Return (x, y) of the center of cell containing provided text 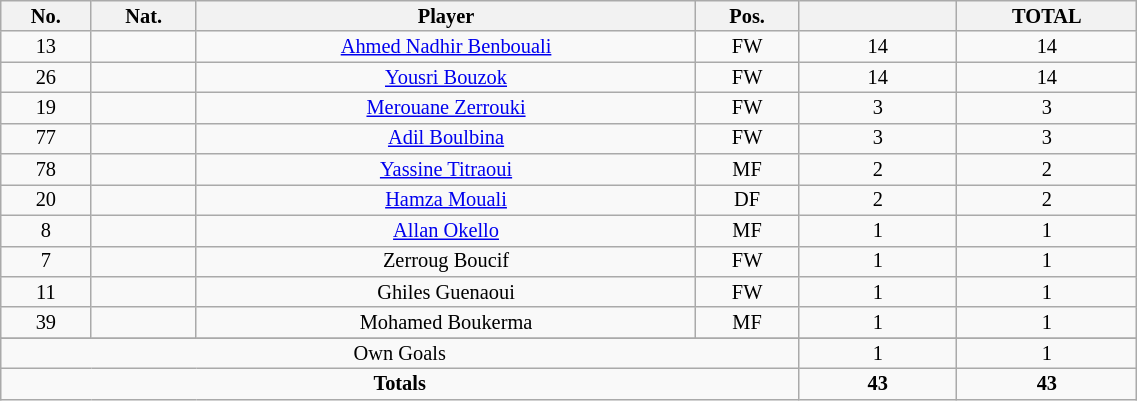
26 (46, 78)
Allan Okello (446, 230)
Player (446, 16)
11 (46, 292)
39 (46, 322)
20 (46, 200)
Zerroug Boucif (446, 262)
Merouane Zerrouki (446, 108)
7 (46, 262)
Pos. (748, 16)
77 (46, 138)
Own Goals (400, 354)
Hamza Mouali (446, 200)
Totals (400, 384)
DF (748, 200)
Mohamed Boukerma (446, 322)
TOTAL (1047, 16)
Ghiles Guenaoui (446, 292)
78 (46, 170)
Yousri Bouzok (446, 78)
Ahmed Nadhir Benbouali (446, 46)
Yassine Titraoui (446, 170)
19 (46, 108)
No. (46, 16)
Nat. (144, 16)
Adil Boulbina (446, 138)
13 (46, 46)
8 (46, 230)
